Scan for the cell matching the given text and deliver its [x, y] coordinate at center. 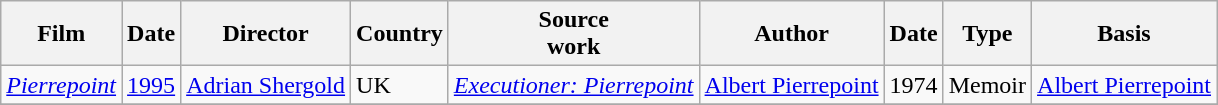
UK [400, 85]
Basis [1124, 34]
Sourcework [574, 34]
1995 [152, 85]
Film [62, 34]
Pierrepoint [62, 85]
Author [792, 34]
1974 [914, 85]
Country [400, 34]
Adrian Shergold [266, 85]
Director [266, 34]
Memoir [987, 85]
Executioner: Pierrepoint [574, 85]
Type [987, 34]
